Find where the given text appears and provide that cell's center as (X, Y) coordinate. 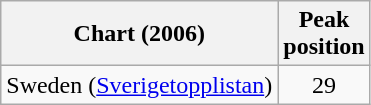
29 (324, 85)
Chart (2006) (140, 34)
Peakposition (324, 34)
Sweden (Sverigetopplistan) (140, 85)
